Pinpoint the cell where the given text exists, returning its [X, Y] midpoint coordinate. 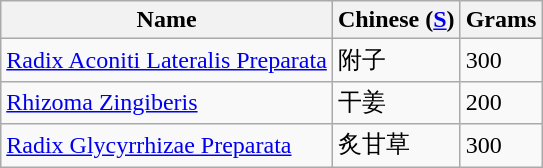
200 [501, 102]
Radix Aconiti Lateralis Preparata [167, 60]
Radix Glycyrrhizae Preparata [167, 146]
Grams [501, 20]
Name [167, 20]
Rhizoma Zingiberis [167, 102]
干姜 [396, 102]
炙甘草 [396, 146]
Chinese (S) [396, 20]
附子 [396, 60]
